Find where the given text appears and provide that cell's center as [x, y] coordinate. 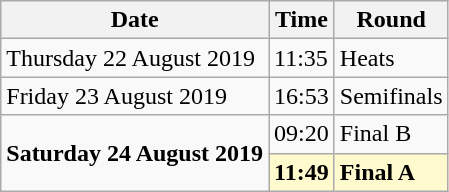
Heats [391, 58]
Saturday 24 August 2019 [135, 153]
Final B [391, 134]
Round [391, 20]
Time [302, 20]
Semifinals [391, 96]
Thursday 22 August 2019 [135, 58]
16:53 [302, 96]
Final A [391, 172]
Date [135, 20]
Friday 23 August 2019 [135, 96]
09:20 [302, 134]
11:35 [302, 58]
11:49 [302, 172]
